Identify which cell holds the provided text, then report its [X, Y] central coordinate. 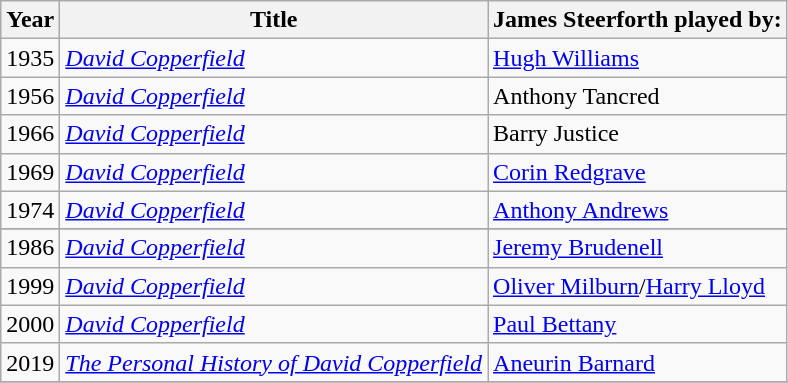
1935 [30, 58]
1969 [30, 172]
1956 [30, 96]
Anthony Tancred [638, 96]
1986 [30, 248]
2000 [30, 324]
Oliver Milburn/Harry Lloyd [638, 286]
Year [30, 20]
Paul Bettany [638, 324]
Barry Justice [638, 134]
Anthony Andrews [638, 210]
1966 [30, 134]
1999 [30, 286]
Hugh Williams [638, 58]
2019 [30, 362]
1974 [30, 210]
Corin Redgrave [638, 172]
James Steerforth played by: [638, 20]
The Personal History of David Copperfield [274, 362]
Aneurin Barnard [638, 362]
Title [274, 20]
Jeremy Brudenell [638, 248]
